Determine the [x, y] coordinate at the center of the cell enclosing the given text.  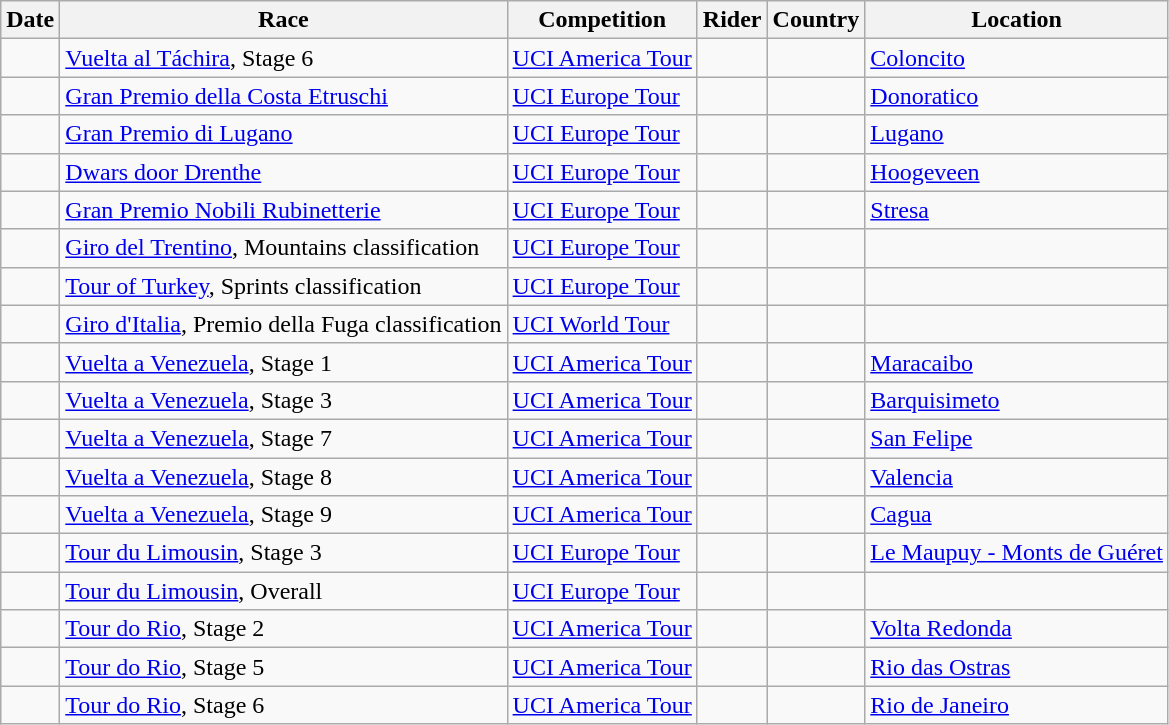
Vuelta al Táchira, Stage 6 [284, 58]
Rider [732, 20]
Rio das Ostras [1017, 667]
Location [1017, 20]
Date [30, 20]
Dwars door Drenthe [284, 172]
Stresa [1017, 210]
Rio de Janeiro [1017, 705]
UCI World Tour [602, 324]
Vuelta a Venezuela, Stage 1 [284, 362]
Vuelta a Venezuela, Stage 7 [284, 438]
Tour do Rio, Stage 6 [284, 705]
Vuelta a Venezuela, Stage 9 [284, 515]
Lugano [1017, 134]
Hoogeveen [1017, 172]
Barquisimeto [1017, 400]
Tour of Turkey, Sprints classification [284, 286]
Country [816, 20]
Donoratico [1017, 96]
Tour do Rio, Stage 2 [284, 629]
Vuelta a Venezuela, Stage 8 [284, 477]
Gran Premio Nobili Rubinetterie [284, 210]
Giro del Trentino, Mountains classification [284, 248]
Cagua [1017, 515]
Maracaibo [1017, 362]
Gran Premio di Lugano [284, 134]
Giro d'Italia, Premio della Fuga classification [284, 324]
Valencia [1017, 477]
Competition [602, 20]
Vuelta a Venezuela, Stage 3 [284, 400]
Race [284, 20]
Coloncito [1017, 58]
Tour du Limousin, Stage 3 [284, 553]
Gran Premio della Costa Etruschi [284, 96]
Volta Redonda [1017, 629]
San Felipe [1017, 438]
Le Maupuy - Monts de Guéret [1017, 553]
Tour du Limousin, Overall [284, 591]
Tour do Rio, Stage 5 [284, 667]
